Return [x, y] of the center of cell containing provided text 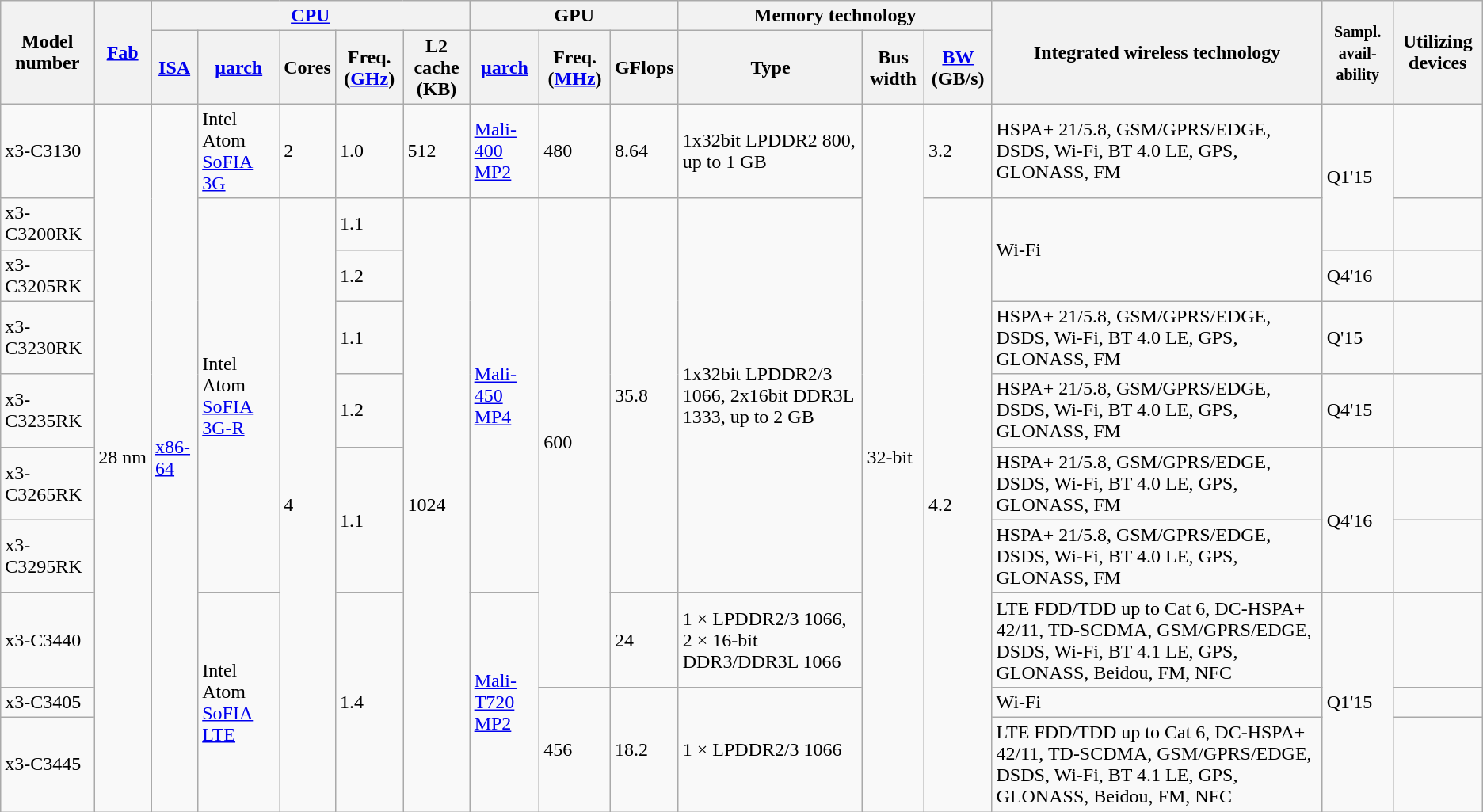
GPU [574, 16]
4.2 [958, 505]
18.2 [644, 749]
Q'15 [1358, 337]
Fab [123, 52]
x3-C3235RK [48, 410]
3.2 [958, 151]
Type [770, 67]
28 nm [123, 458]
Mali-T720 MP2 [505, 702]
ISA [174, 67]
480 [575, 151]
Intel Atom SoFIA 3G [239, 151]
Q4'15 [1358, 410]
1 × LPDDR2/3 1066 [770, 749]
x3-C3445 [48, 764]
32-bit [894, 458]
24 [644, 640]
Mali-400 MP2 [505, 151]
600 [575, 442]
x3-C3130 [48, 151]
CPU [311, 16]
1 × LPDDR2/3 1066, 2 × 16-bit DDR3/DDR3L 1066 [770, 640]
Model number [48, 52]
2 [307, 151]
GFlops [644, 67]
Freq. (GHz) [369, 67]
x3-C3230RK [48, 337]
Memory technology [835, 16]
x3-C3405 [48, 702]
x3-C3265RK [48, 483]
Intel Atom SoFIA LTE [239, 702]
L2 cache (KB) [437, 67]
Integrated wireless technology [1157, 52]
x3-C3200RK [48, 223]
4 [307, 505]
Intel Atom SoFIA 3G-R [239, 395]
Freq. (MHz) [575, 67]
1x32bit LPDDR2 800, up to 1 GB [770, 151]
35.8 [644, 395]
Utilizing devices [1437, 52]
BW (GB/s) [958, 67]
x3-C3440 [48, 640]
512 [437, 151]
1.4 [369, 702]
Mali-450 MP4 [505, 395]
Cores [307, 67]
Bus width [894, 67]
1.0 [369, 151]
x3-C3295RK [48, 556]
x3-C3205RK [48, 276]
1x32bit LPDDR2/3 1066, 2x16bit DDR3L 1333, up to 2 GB [770, 395]
456 [575, 749]
Sampl. avail-ability [1358, 52]
x86-64 [174, 458]
8.64 [644, 151]
1024 [437, 505]
